Determine the [X, Y] coordinate at the center of the cell enclosing the given text.  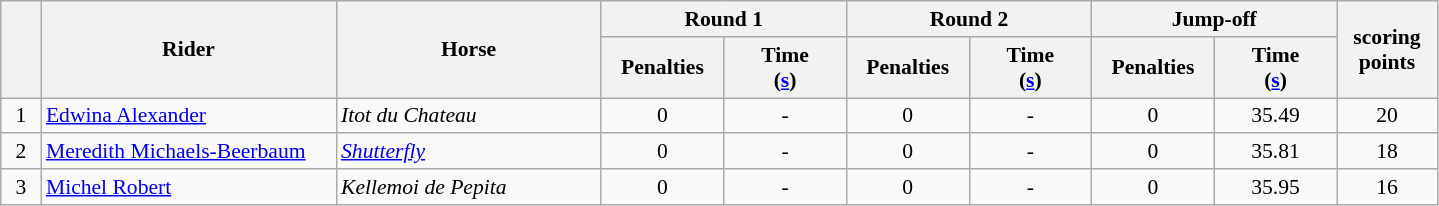
Jump-off [1214, 19]
Round 2 [968, 19]
Shutterfly [468, 152]
Edwina Alexander [188, 116]
Meredith Michaels-Beerbaum [188, 152]
Horse [468, 50]
3 [21, 187]
35.49 [1276, 116]
Michel Robert [188, 187]
1 [21, 116]
2 [21, 152]
Round 1 [724, 19]
Kellemoi de Pepita [468, 187]
20 [1387, 116]
Rider [188, 50]
18 [1387, 152]
scoringpoints [1387, 50]
35.95 [1276, 187]
16 [1387, 187]
Itot du Chateau [468, 116]
35.81 [1276, 152]
